From the cell containing the given text, extract its center point as [x, y] coordinate. 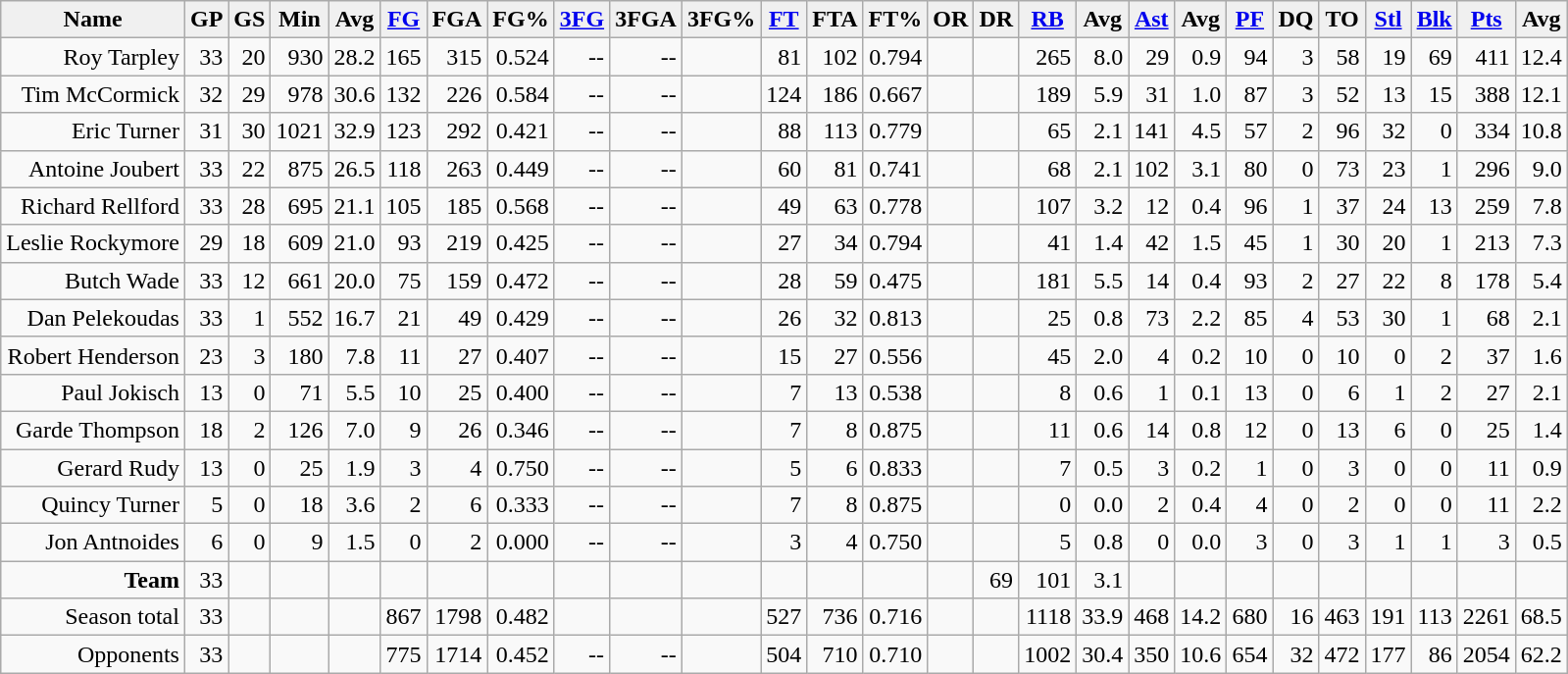
0.778 [895, 206]
FT% [895, 20]
10.8 [1542, 131]
0.779 [895, 131]
Paul Jokisch [93, 392]
5.9 [1102, 94]
0.568 [521, 206]
94 [1249, 57]
1.9 [355, 468]
107 [1047, 206]
33.9 [1102, 617]
GS [249, 20]
Stl [1389, 20]
86 [1434, 654]
21.1 [355, 206]
Season total [93, 617]
680 [1249, 617]
0.482 [521, 617]
TO [1341, 20]
Richard Rellford [93, 206]
504 [784, 654]
0.741 [895, 169]
42 [1151, 243]
28.2 [355, 57]
Robert Henderson [93, 355]
265 [1047, 57]
463 [1341, 617]
875 [300, 169]
30.6 [355, 94]
57 [1249, 131]
0.421 [521, 131]
34 [835, 243]
59 [835, 281]
Eric Turner [93, 131]
0.452 [521, 654]
124 [784, 94]
62.2 [1542, 654]
118 [404, 169]
2054 [1487, 654]
978 [300, 94]
0.584 [521, 94]
Team [93, 580]
552 [300, 318]
FG% [521, 20]
0.524 [521, 57]
63 [835, 206]
0.1 [1200, 392]
141 [1151, 131]
710 [835, 654]
181 [1047, 281]
609 [300, 243]
1002 [1047, 654]
FG [404, 20]
661 [300, 281]
263 [457, 169]
0.556 [895, 355]
14.2 [1200, 617]
Jon Antnoides [93, 543]
0.667 [895, 94]
0.472 [521, 281]
Antoine Joubert [93, 169]
654 [1249, 654]
DQ [1296, 20]
Gerard Rudy [93, 468]
Dan Pelekoudas [93, 318]
775 [404, 654]
9.0 [1542, 169]
PF [1249, 20]
219 [457, 243]
5.4 [1542, 281]
75 [404, 281]
186 [835, 94]
3FG% [721, 20]
1714 [457, 654]
180 [300, 355]
334 [1487, 131]
FT [784, 20]
Ast [1151, 20]
71 [300, 392]
0.813 [895, 318]
0.346 [521, 430]
FTA [835, 20]
0.429 [521, 318]
24 [1389, 206]
65 [1047, 131]
867 [404, 617]
411 [1487, 57]
53 [1341, 318]
85 [1249, 318]
Butch Wade [93, 281]
Opponents [93, 654]
191 [1389, 617]
3FG [582, 20]
315 [457, 57]
0.000 [521, 543]
472 [1341, 654]
20.0 [355, 281]
527 [784, 617]
Roy Tarpley [93, 57]
OR [951, 20]
1118 [1047, 617]
213 [1487, 243]
388 [1487, 94]
736 [835, 617]
GP [206, 20]
30.4 [1102, 654]
Garde Thompson [93, 430]
RB [1047, 20]
80 [1249, 169]
159 [457, 281]
0.475 [895, 281]
88 [784, 131]
0.425 [521, 243]
Min [300, 20]
930 [300, 57]
41 [1047, 243]
126 [300, 430]
2.0 [1102, 355]
0.449 [521, 169]
1798 [457, 617]
0.716 [895, 617]
16.7 [355, 318]
0.400 [521, 392]
1.6 [1542, 355]
0.407 [521, 355]
695 [300, 206]
58 [1341, 57]
165 [404, 57]
123 [404, 131]
4.5 [1200, 131]
178 [1487, 281]
296 [1487, 169]
21 [404, 318]
0.710 [895, 654]
12.1 [1542, 94]
0.333 [521, 505]
3.6 [355, 505]
60 [784, 169]
3FGA [646, 20]
189 [1047, 94]
87 [1249, 94]
DR [996, 20]
68.5 [1542, 617]
226 [457, 94]
10.6 [1200, 654]
Blk [1434, 20]
132 [404, 94]
Pts [1487, 20]
259 [1487, 206]
185 [457, 206]
Name [93, 20]
16 [1296, 617]
52 [1341, 94]
105 [404, 206]
21.0 [355, 243]
Leslie Rockymore [93, 243]
1.0 [1200, 94]
0.833 [895, 468]
1021 [300, 131]
2261 [1487, 617]
0.538 [895, 392]
8.0 [1102, 57]
Tim McCormick [93, 94]
101 [1047, 580]
177 [1389, 654]
292 [457, 131]
468 [1151, 617]
32.9 [355, 131]
FGA [457, 20]
26.5 [355, 169]
12.4 [1542, 57]
Quincy Turner [93, 505]
19 [1389, 57]
350 [1151, 654]
7.3 [1542, 243]
3.2 [1102, 206]
7.0 [355, 430]
